Identify which cell holds the provided text, then report its [X, Y] central coordinate. 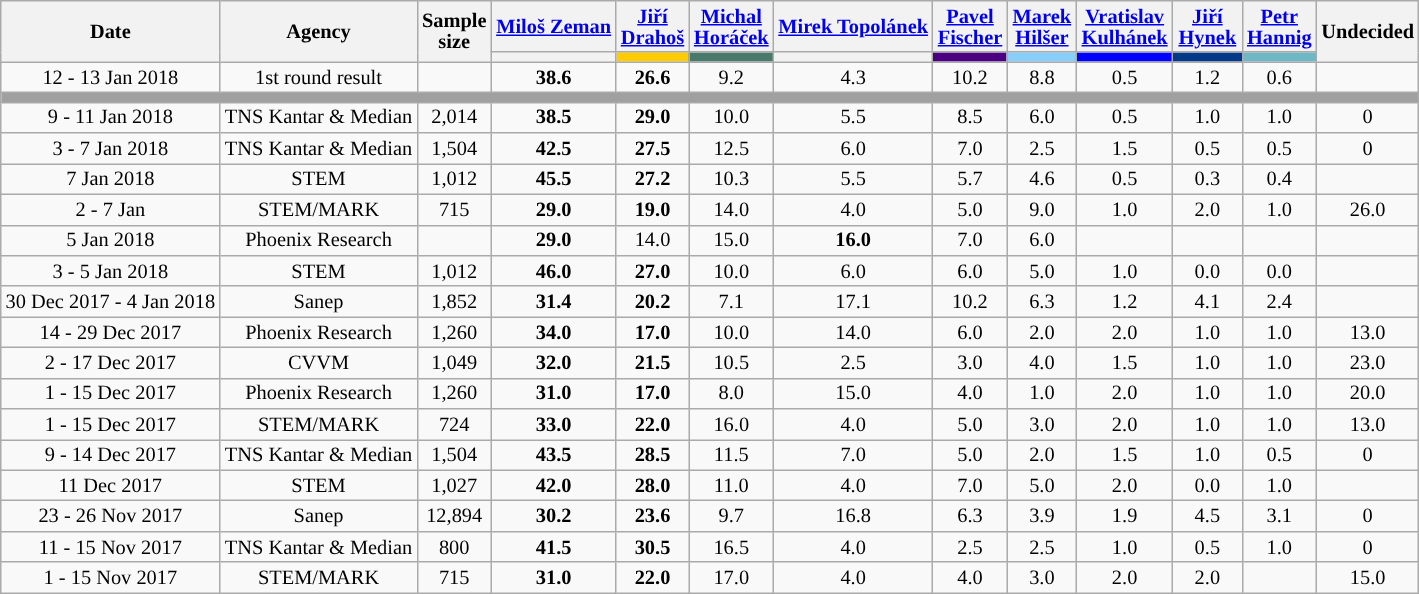
43.5 [554, 454]
31.4 [554, 302]
7.1 [731, 302]
30.2 [554, 516]
Mirek Topolánek [852, 26]
21.5 [652, 362]
9.0 [1042, 210]
Petr Hannig [1279, 26]
11.5 [731, 454]
38.6 [554, 78]
26.6 [652, 78]
0.3 [1208, 178]
Marek Hilšer [1042, 26]
4.1 [1208, 302]
27.2 [652, 178]
11 - 15 Nov 2017 [110, 546]
724 [454, 424]
2 - 17 Dec 2017 [110, 362]
0.4 [1279, 178]
14 - 29 Dec 2017 [110, 332]
16.8 [852, 516]
2 - 7 Jan [110, 210]
20.0 [1368, 394]
1,027 [454, 486]
30 Dec 2017 - 4 Jan 2018 [110, 302]
20.2 [652, 302]
5 Jan 2018 [110, 240]
12.5 [731, 148]
10.5 [731, 362]
23.6 [652, 516]
28.5 [652, 454]
Jiří Hynek [1208, 26]
Agency [318, 30]
9 - 11 Jan 2018 [110, 118]
12,894 [454, 516]
11.0 [731, 486]
34.0 [554, 332]
1.9 [1125, 516]
28.0 [652, 486]
3.1 [1279, 516]
9 - 14 Dec 2017 [110, 454]
1,852 [454, 302]
41.5 [554, 546]
42.0 [554, 486]
9.7 [731, 516]
46.0 [554, 270]
23.0 [1368, 362]
1st round result [318, 78]
1 - 15 Nov 2017 [110, 578]
3 - 7 Jan 2018 [110, 148]
2.4 [1279, 302]
9.2 [731, 78]
19.0 [652, 210]
4.5 [1208, 516]
2,014 [454, 118]
800 [454, 546]
4.3 [852, 78]
27.5 [652, 148]
8.0 [731, 394]
Date [110, 30]
Undecided [1368, 30]
Jiří Drahoš [652, 26]
8.8 [1042, 78]
10.3 [731, 178]
38.5 [554, 118]
33.0 [554, 424]
3 - 5 Jan 2018 [110, 270]
26.0 [1368, 210]
11 Dec 2017 [110, 486]
3.9 [1042, 516]
8.5 [970, 118]
30.5 [652, 546]
12 - 13 Jan 2018 [110, 78]
Miloš Zeman [554, 26]
27.0 [652, 270]
Pavel Fischer [970, 26]
1,049 [454, 362]
5.7 [970, 178]
Samplesize [454, 30]
17.1 [852, 302]
4.6 [1042, 178]
16.5 [731, 546]
42.5 [554, 148]
Michal Horáček [731, 26]
0.6 [1279, 78]
23 - 26 Nov 2017 [110, 516]
Vratislav Kulhánek [1125, 26]
7 Jan 2018 [110, 178]
45.5 [554, 178]
32.0 [554, 362]
CVVM [318, 362]
